Detect which cell encompasses the target text, then output its [X, Y] center coordinate. 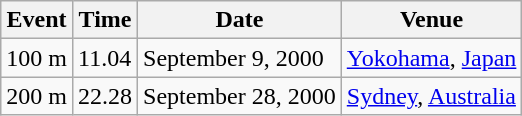
Event [37, 20]
Venue [432, 20]
11.04 [104, 58]
Date [240, 20]
100 m [37, 58]
September 9, 2000 [240, 58]
22.28 [104, 96]
Time [104, 20]
Yokohama, Japan [432, 58]
September 28, 2000 [240, 96]
Sydney, Australia [432, 96]
200 m [37, 96]
